Scan for the cell matching the given text and deliver its [x, y] coordinate at center. 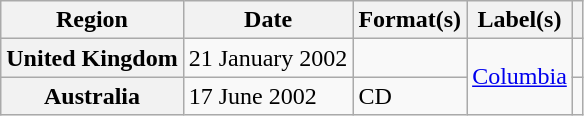
Label(s) [520, 20]
CD [410, 96]
17 June 2002 [268, 96]
Date [268, 20]
Region [92, 20]
Columbia [520, 77]
United Kingdom [92, 58]
21 January 2002 [268, 58]
Australia [92, 96]
Format(s) [410, 20]
